Pinpoint the cell where the given text exists, returning its (X, Y) midpoint coordinate. 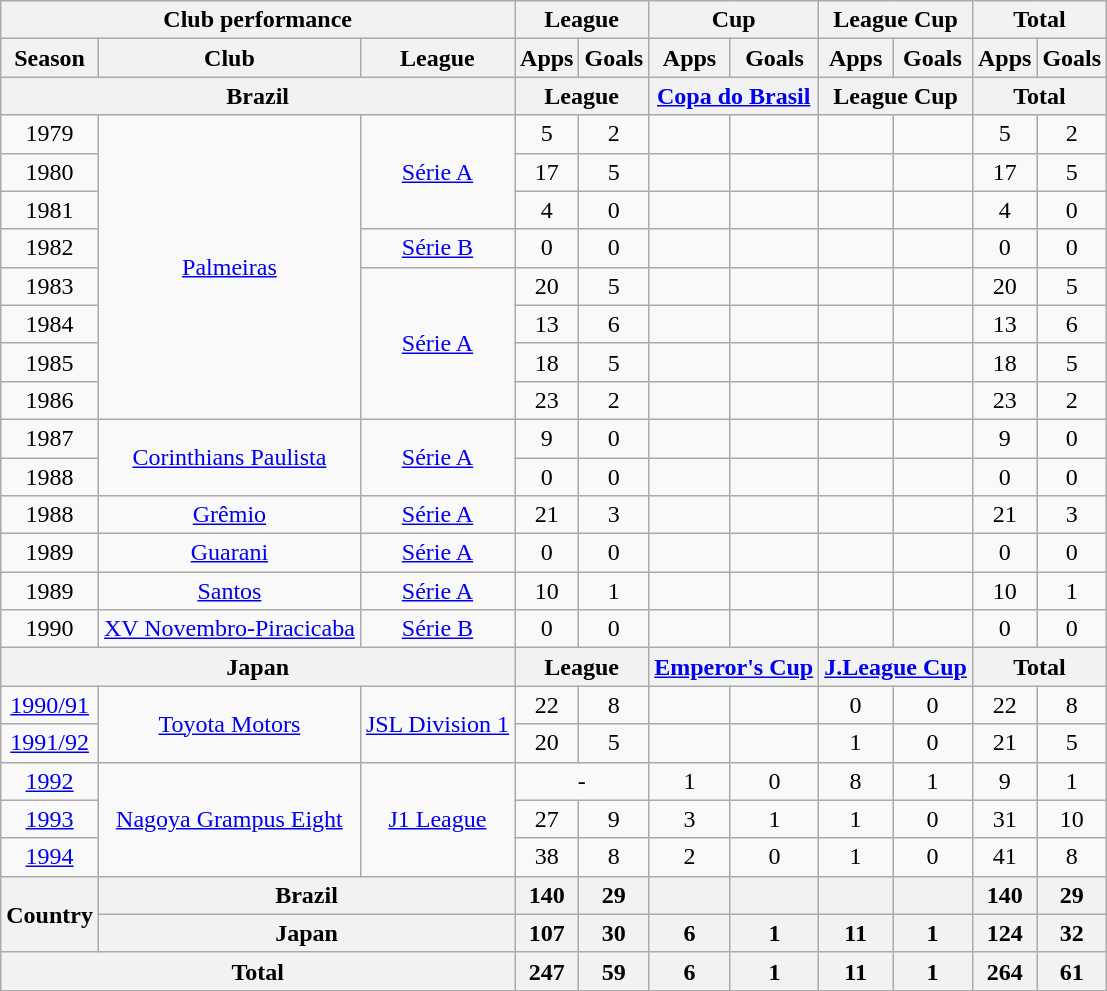
31 (1004, 819)
Grêmio (229, 515)
107 (547, 933)
J.League Cup (896, 667)
1994 (50, 857)
- (582, 781)
Club performance (258, 20)
Season (50, 58)
1983 (50, 286)
1985 (50, 362)
JSL Division 1 (437, 724)
Copa do Brasil (734, 96)
30 (614, 933)
Toyota Motors (229, 724)
Cup (734, 20)
Nagoya Grampus Eight (229, 819)
XV Novembro-Piracicaba (229, 629)
Country (50, 914)
Guarani (229, 553)
Corinthians Paulista (229, 457)
Santos (229, 591)
247 (547, 971)
41 (1004, 857)
1981 (50, 210)
124 (1004, 933)
59 (614, 971)
1986 (50, 400)
1987 (50, 438)
1990/91 (50, 705)
Club (229, 58)
38 (547, 857)
1992 (50, 781)
264 (1004, 971)
61 (1072, 971)
32 (1072, 933)
27 (547, 819)
1991/92 (50, 743)
1993 (50, 819)
1982 (50, 248)
1980 (50, 172)
1990 (50, 629)
Emperor's Cup (734, 667)
1979 (50, 134)
J1 League (437, 819)
Palmeiras (229, 267)
1984 (50, 324)
